Return (x, y) of the center of cell containing provided text 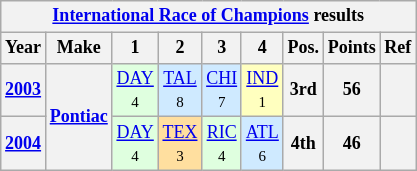
56 (352, 90)
ATL6 (262, 144)
1 (135, 48)
TEX3 (180, 144)
RIC4 (222, 144)
3 (222, 48)
IND1 (262, 90)
TAL8 (180, 90)
2 (180, 48)
CHI7 (222, 90)
Pos. (303, 48)
Points (352, 48)
Pontiac (78, 116)
Make (78, 48)
Ref (398, 48)
Year (24, 48)
4th (303, 144)
International Race of Champions results (208, 16)
46 (352, 144)
4 (262, 48)
3rd (303, 90)
2003 (24, 90)
2004 (24, 144)
